Search for the cell housing the specified text and yield its [X, Y] center coordinate. 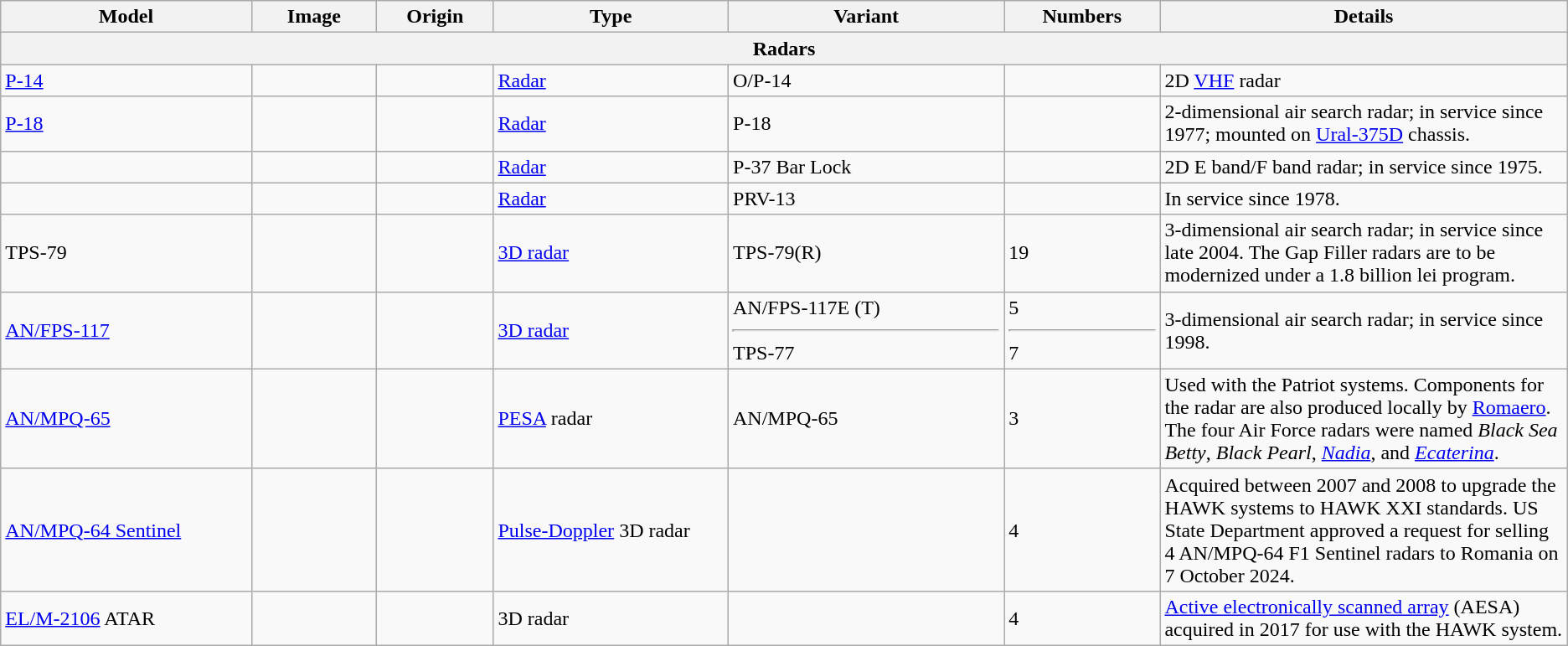
Pulse-Doppler 3D radar [611, 530]
EL/M-2106 ATAR [126, 618]
O/P-14 [866, 80]
Numbers [1082, 17]
2-dimensional air search radar; in service since 1977; mounted on Ural-375D chassis. [1364, 124]
3 [1082, 419]
Active electronically scanned array (AESA) acquired in 2017 for use with the HAWK system. [1364, 618]
AN/FPS-117E (T) TPS-77 [866, 330]
In service since 1978. [1364, 199]
Image [314, 17]
2D VHF radar [1364, 80]
TPS-79(R) [866, 253]
Model [126, 17]
P-14 [126, 80]
P-37 Bar Lock [866, 167]
AN/MPQ-64 Sentinel [126, 530]
Origin [436, 17]
Variant [866, 17]
TPS-79 [126, 253]
AN/FPS-117 [126, 330]
PESA radar [611, 419]
3-dimensional air search radar; in service since late 2004. The Gap Filler radars are to be modernized under a 1.8 billion lei program. [1364, 253]
Details [1364, 17]
5 7 [1082, 330]
3-dimensional air search radar; in service since 1998. [1364, 330]
Type [611, 17]
PRV-13 [866, 199]
19 [1082, 253]
2D E band/F band radar; in service since 1975. [1364, 167]
Radars [784, 49]
